Return [x, y] of the center of cell containing provided text 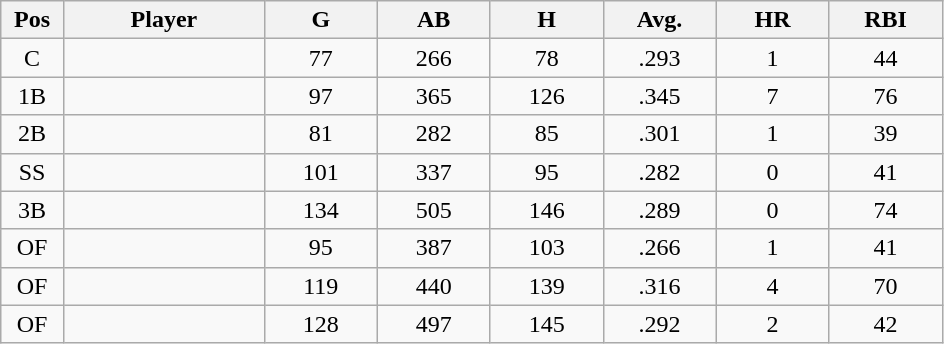
103 [546, 248]
.301 [660, 134]
81 [320, 134]
.316 [660, 286]
G [320, 20]
Pos [32, 20]
SS [32, 172]
78 [546, 58]
365 [434, 96]
119 [320, 286]
.292 [660, 324]
126 [546, 96]
337 [434, 172]
146 [546, 210]
505 [434, 210]
C [32, 58]
74 [886, 210]
42 [886, 324]
387 [434, 248]
134 [320, 210]
85 [546, 134]
497 [434, 324]
97 [320, 96]
145 [546, 324]
7 [772, 96]
139 [546, 286]
70 [886, 286]
4 [772, 286]
77 [320, 58]
2 [772, 324]
44 [886, 58]
H [546, 20]
266 [434, 58]
RBI [886, 20]
Player [164, 20]
.266 [660, 248]
2B [32, 134]
Avg. [660, 20]
AB [434, 20]
39 [886, 134]
.282 [660, 172]
.289 [660, 210]
440 [434, 286]
282 [434, 134]
HR [772, 20]
3B [32, 210]
.345 [660, 96]
1B [32, 96]
101 [320, 172]
128 [320, 324]
.293 [660, 58]
76 [886, 96]
